Determine the [x, y] coordinate at the center of the cell enclosing the given text.  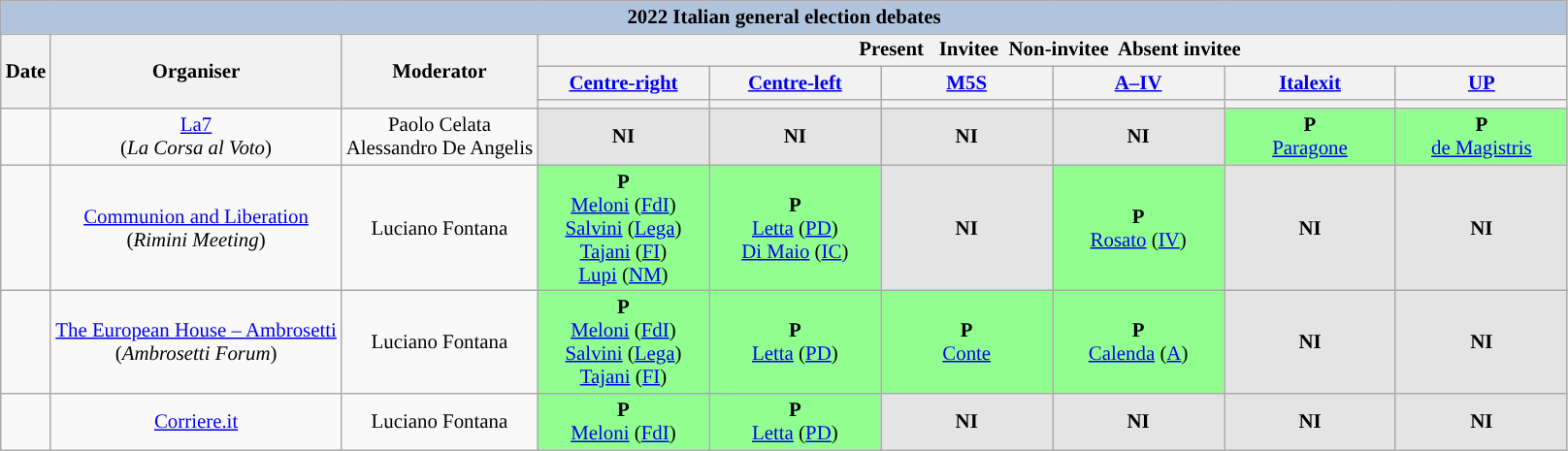
PConte [966, 342]
PLetta (PD)Di Maio (IC) [796, 228]
UP [1481, 82]
Paolo CelataAlessandro De Angelis [440, 137]
M5S [966, 82]
Communion and Liberation(Rimini Meeting) [196, 228]
Moderator [440, 71]
Present Invitee Non-invitee Absent invitee [1052, 49]
PRosato (IV) [1139, 228]
Centre-left [796, 82]
Corriere.it [196, 422]
PMeloni (FdI) [623, 422]
Italexit [1310, 82]
A–IV [1139, 82]
PMeloni (FdI)Salvini (Lega)Tajani (FI)Lupi (NM) [623, 228]
Date [26, 71]
PParagone [1310, 137]
PCalenda (A) [1139, 342]
La7(La Corsa al Voto) [196, 137]
The European House – Ambrosetti(Ambrosetti Forum) [196, 342]
Pde Magistris [1481, 137]
2022 Italian general election debates [784, 17]
PMeloni (FdI)Salvini (Lega)Tajani (FI) [623, 342]
Centre-right [623, 82]
Organiser [196, 71]
